Scan for the cell matching the given text and deliver its [X, Y] coordinate at center. 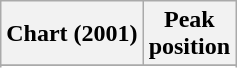
Chart (2001) [72, 34]
Peakposition [189, 34]
